Scan for the cell matching the given text and deliver its (x, y) coordinate at center. 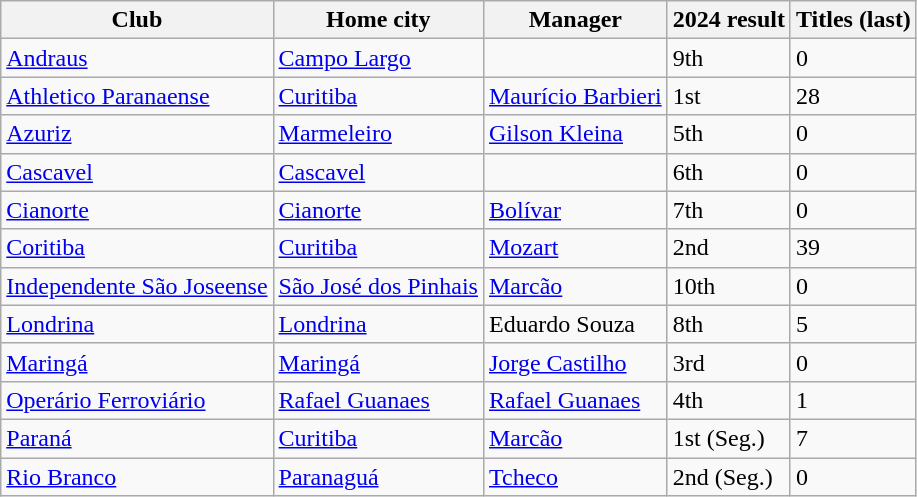
Jorge Castilho (575, 362)
Home city (378, 20)
Bolívar (575, 210)
Rio Branco (137, 477)
Independente São Joseense (137, 286)
São José dos Pinhais (378, 286)
Campo Largo (378, 58)
1 (853, 400)
Andraus (137, 58)
Azuriz (137, 134)
Tcheco (575, 477)
3rd (728, 362)
Gilson Kleina (575, 134)
39 (853, 248)
Coritiba (137, 248)
8th (728, 324)
5 (853, 324)
Operário Ferroviário (137, 400)
6th (728, 172)
7th (728, 210)
Titles (last) (853, 20)
4th (728, 400)
2nd (728, 248)
5th (728, 134)
Marmeleiro (378, 134)
1st (728, 96)
7 (853, 438)
Eduardo Souza (575, 324)
28 (853, 96)
Maurício Barbieri (575, 96)
Paranaguá (378, 477)
Mozart (575, 248)
9th (728, 58)
Athletico Paranaense (137, 96)
2024 result (728, 20)
1st (Seg.) (728, 438)
10th (728, 286)
Manager (575, 20)
Paraná (137, 438)
Club (137, 20)
2nd (Seg.) (728, 477)
